Extract the [x, y] coordinate from the center of the cell holding the provided text.  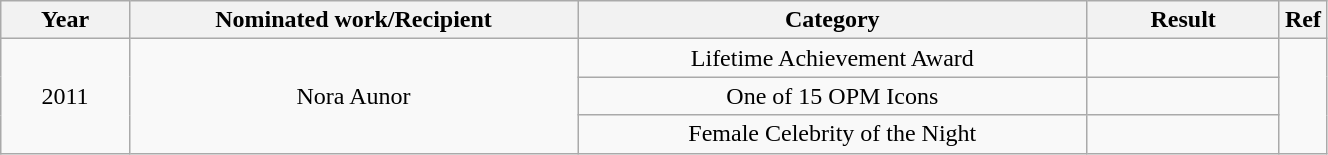
Female Celebrity of the Night [832, 134]
Year [66, 20]
2011 [66, 96]
Ref [1302, 20]
Category [832, 20]
Lifetime Achievement Award [832, 58]
Result [1183, 20]
Nominated work/Recipient [353, 20]
One of 15 OPM Icons [832, 96]
Nora Aunor [353, 96]
